Provide the (X, Y) coordinate of the cell's center where the given text is located.  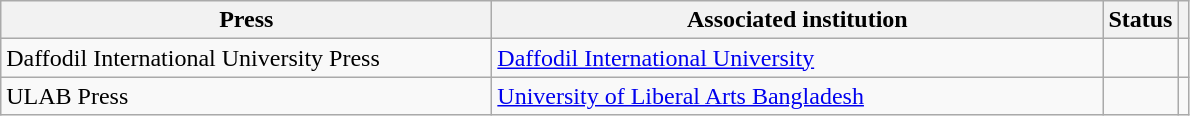
University of Liberal Arts Bangladesh (798, 96)
Associated institution (798, 20)
ULAB Press (246, 96)
Daffodil International University (798, 58)
Press (246, 20)
Status (1140, 20)
Daffodil International University Press (246, 58)
